Pinpoint the cell where the given text exists, returning its (X, Y) midpoint coordinate. 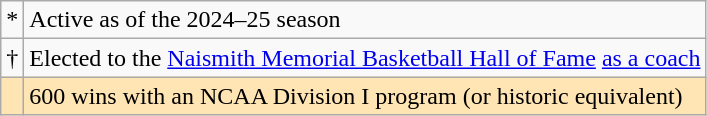
† (12, 58)
600 wins with an NCAA Division I program (or historic equivalent) (365, 96)
Active as of the 2024–25 season (365, 20)
Elected to the Naismith Memorial Basketball Hall of Fame as a coach (365, 58)
* (12, 20)
